From the cell containing the given text, extract its center point as (X, Y) coordinate. 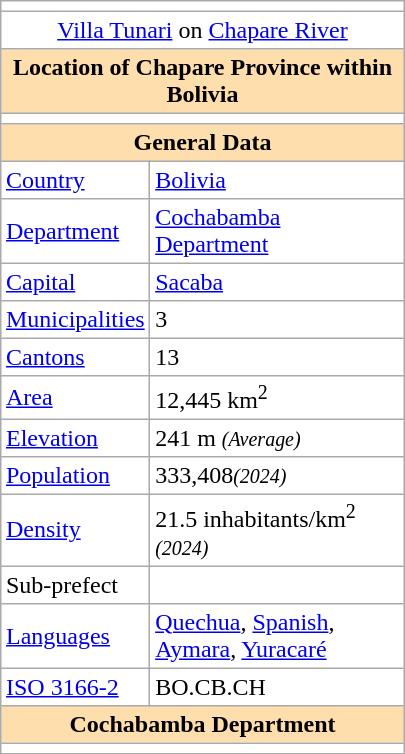
General Data (203, 143)
BO.CB.CH (277, 687)
13 (277, 357)
Area (76, 398)
ISO 3166-2 (76, 687)
Sacaba (277, 282)
Sub-prefect (76, 585)
Department (76, 231)
Population (76, 476)
Cantons (76, 357)
21.5 inhabitants/km2 (2024) (277, 530)
Bolivia (277, 180)
Quechua, Spanish, Aymara, Yuracaré (277, 635)
Municipalities (76, 320)
Villa Tunari on Chapare River (203, 30)
3 (277, 320)
Languages (76, 635)
Location of Chapare Province within Bolivia (203, 81)
Country (76, 180)
333,408(2024) (277, 476)
12,445 km2 (277, 398)
Density (76, 530)
241 m (Average) (277, 439)
Capital (76, 282)
Elevation (76, 439)
